Identify which cell holds the provided text, then report its [x, y] central coordinate. 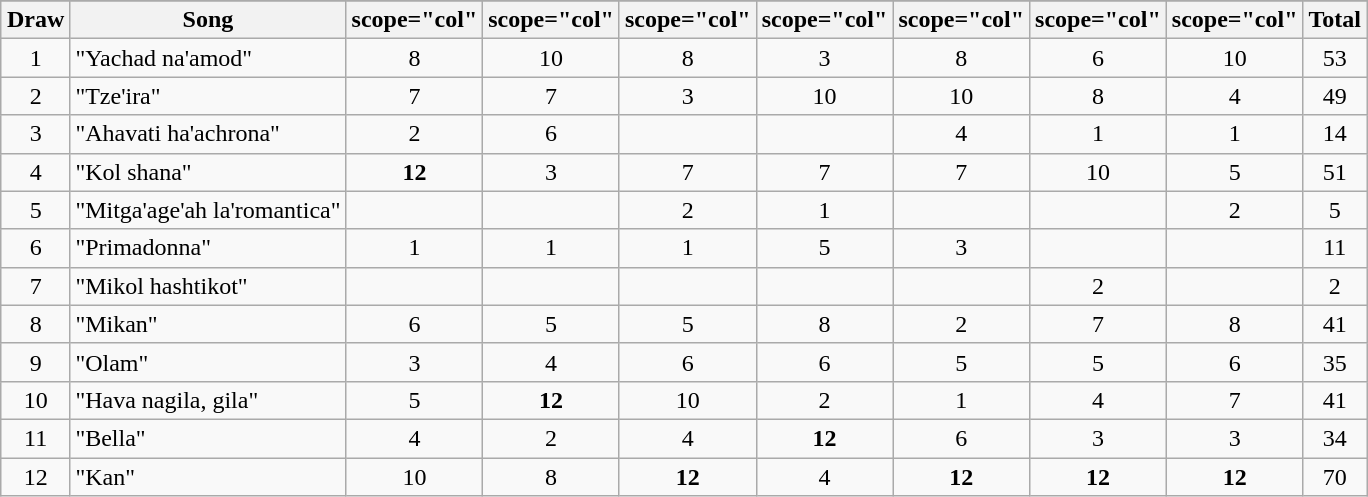
"Primadonna" [208, 248]
"Olam" [208, 362]
Draw [35, 20]
"Tze'ira" [208, 96]
"Mitga'age'ah la'romantica" [208, 210]
"Mikol hashtikot" [208, 286]
53 [1335, 58]
51 [1335, 172]
35 [1335, 362]
"Ahavati ha'achrona" [208, 134]
Total [1335, 20]
14 [1335, 134]
"Hava nagila, gila" [208, 400]
"Bella" [208, 438]
"Kol shana" [208, 172]
49 [1335, 96]
Song [208, 20]
"Yachad na'amod" [208, 58]
9 [35, 362]
34 [1335, 438]
"Mikan" [208, 324]
"Kan" [208, 477]
70 [1335, 477]
